Return the [x, y] coordinate for the center point of the cell that contains the specified text.  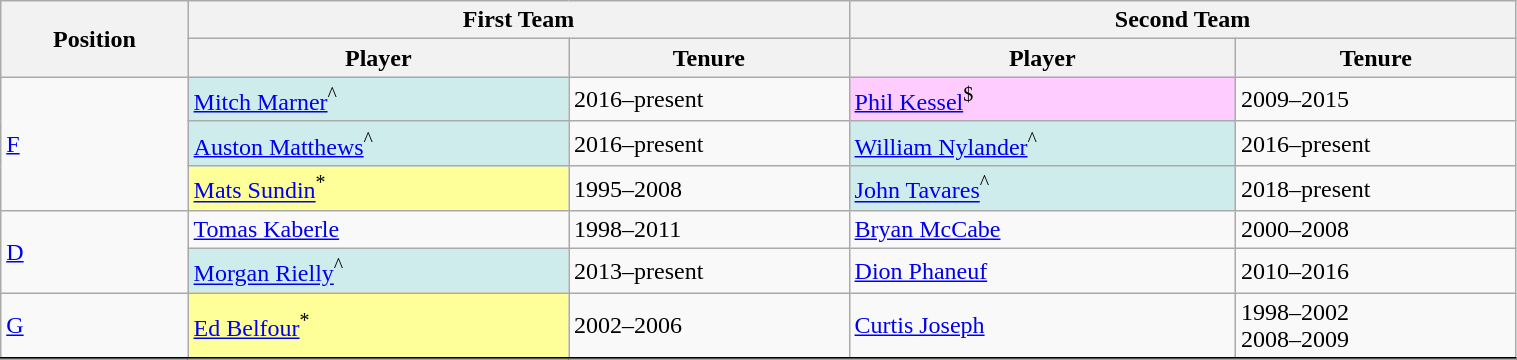
2018–present [1376, 188]
1998–2011 [709, 230]
Curtis Joseph [1042, 326]
Dion Phaneuf [1042, 272]
2000–2008 [1376, 230]
Phil Kessel$ [1042, 100]
2010–2016 [1376, 272]
Mats Sundin* [378, 188]
Second Team [1182, 20]
Morgan Rielly^ [378, 272]
G [94, 326]
D [94, 252]
John Tavares^ [1042, 188]
F [94, 144]
First Team [518, 20]
2009–2015 [1376, 100]
William Nylander^ [1042, 144]
2002–2006 [709, 326]
Mitch Marner^ [378, 100]
Position [94, 39]
2013–present [709, 272]
1998–20022008–2009 [1376, 326]
Bryan McCabe [1042, 230]
Ed Belfour* [378, 326]
Tomas Kaberle [378, 230]
Auston Matthews^ [378, 144]
1995–2008 [709, 188]
